Output the [x, y] coordinate of the center of the cell containing the given text.  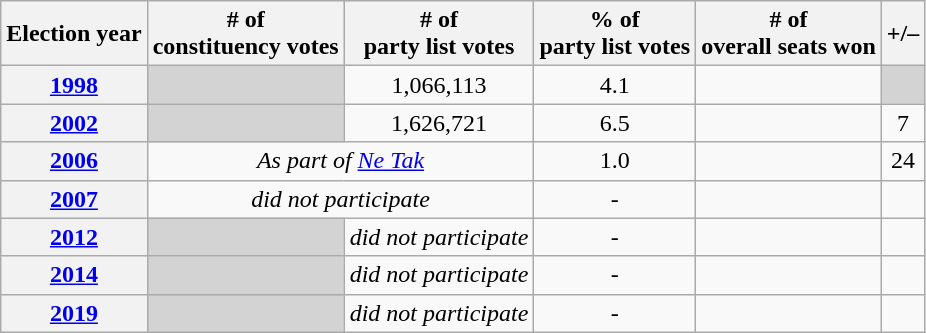
As part of Ne Tak [340, 161]
4.1 [615, 85]
# ofconstituency votes [246, 34]
# ofparty list votes [439, 34]
2006 [74, 161]
2012 [74, 237]
24 [902, 161]
# ofoverall seats won [789, 34]
% ofparty list votes [615, 34]
1.0 [615, 161]
2019 [74, 313]
7 [902, 123]
1998 [74, 85]
2002 [74, 123]
Election year [74, 34]
1,066,113 [439, 85]
2007 [74, 199]
+/– [902, 34]
2014 [74, 275]
6.5 [615, 123]
1,626,721 [439, 123]
